Find where the given text appears and provide that cell's center as (x, y) coordinate. 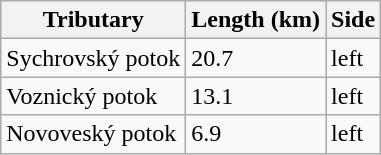
Voznický potok (94, 96)
Novoveský potok (94, 134)
Sychrovský potok (94, 58)
Length (km) (256, 20)
Tributary (94, 20)
13.1 (256, 96)
6.9 (256, 134)
Side (354, 20)
20.7 (256, 58)
